From the cell containing the given text, extract its center point as [X, Y] coordinate. 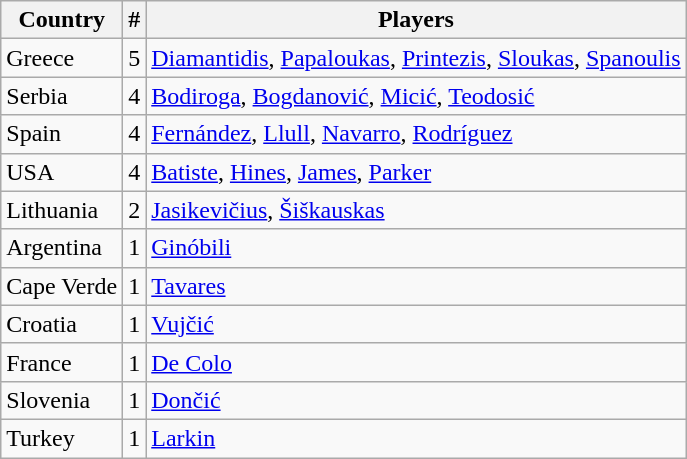
Cape Verde [62, 286]
Diamantidis, Papaloukas, Printezis, Sloukas, Spanoulis [416, 58]
Batiste, Hines, James, Parker [416, 172]
Jasikevičius, Šiškauskas [416, 210]
USA [62, 172]
Bodiroga, Bogdanović, Micić, Teodosić [416, 96]
Croatia [62, 324]
5 [134, 58]
Vujčić [416, 324]
Turkey [62, 438]
Argentina [62, 248]
# [134, 20]
Spain [62, 134]
Players [416, 20]
Dončić [416, 400]
Lithuania [62, 210]
Fernández, Llull, Navarro, Rodríguez [416, 134]
De Colo [416, 362]
Slovenia [62, 400]
Greece [62, 58]
2 [134, 210]
Ginóbili [416, 248]
Country [62, 20]
Serbia [62, 96]
Tavares [416, 286]
France [62, 362]
Larkin [416, 438]
